Locate the cell with the specified text and output its (X, Y) center coordinate. 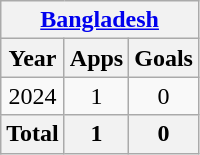
2024 (33, 96)
Year (33, 58)
Goals (164, 58)
Apps (96, 58)
Total (33, 134)
Bangladesh (100, 20)
